Detect which cell encompasses the target text, then output its (X, Y) center coordinate. 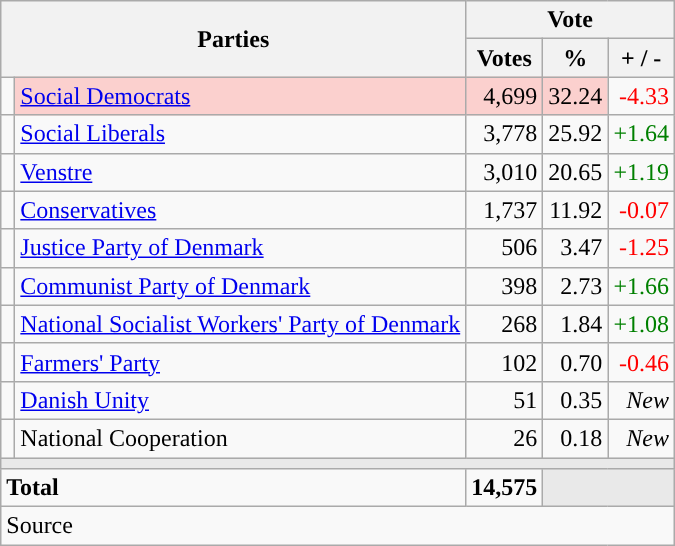
-0.07 (642, 210)
3.47 (576, 248)
Communist Party of Denmark (240, 286)
Social Democrats (240, 96)
+1.66 (642, 286)
0.18 (576, 438)
20.65 (576, 172)
25.92 (576, 134)
-0.46 (642, 362)
26 (504, 438)
1,737 (504, 210)
3,010 (504, 172)
102 (504, 362)
Justice Party of Denmark (240, 248)
Farmers' Party (240, 362)
1.84 (576, 324)
Conservatives (240, 210)
Parties (234, 39)
National Cooperation (240, 438)
Source (338, 526)
51 (504, 400)
+1.19 (642, 172)
-1.25 (642, 248)
11.92 (576, 210)
National Socialist Workers' Party of Denmark (240, 324)
0.70 (576, 362)
Danish Unity (240, 400)
-4.33 (642, 96)
Social Liberals (240, 134)
268 (504, 324)
0.35 (576, 400)
398 (504, 286)
4,699 (504, 96)
Venstre (240, 172)
3,778 (504, 134)
+1.08 (642, 324)
+ / - (642, 58)
% (576, 58)
14,575 (504, 488)
+1.64 (642, 134)
32.24 (576, 96)
Total (234, 488)
Votes (504, 58)
Vote (570, 20)
506 (504, 248)
2.73 (576, 286)
